Capture the cell that displays the provided text and extract its [X, Y] central coordinate. 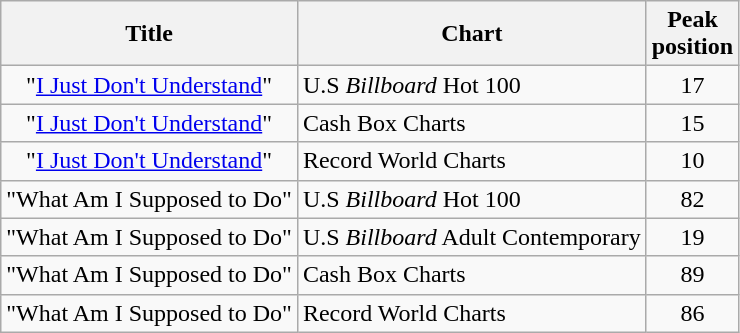
Chart [472, 34]
89 [692, 275]
Peakposition [692, 34]
17 [692, 85]
82 [692, 199]
15 [692, 123]
U.S Billboard Adult Contemporary [472, 237]
19 [692, 237]
86 [692, 313]
10 [692, 161]
Title [150, 34]
